Scan for the cell matching the given text and deliver its (X, Y) coordinate at center. 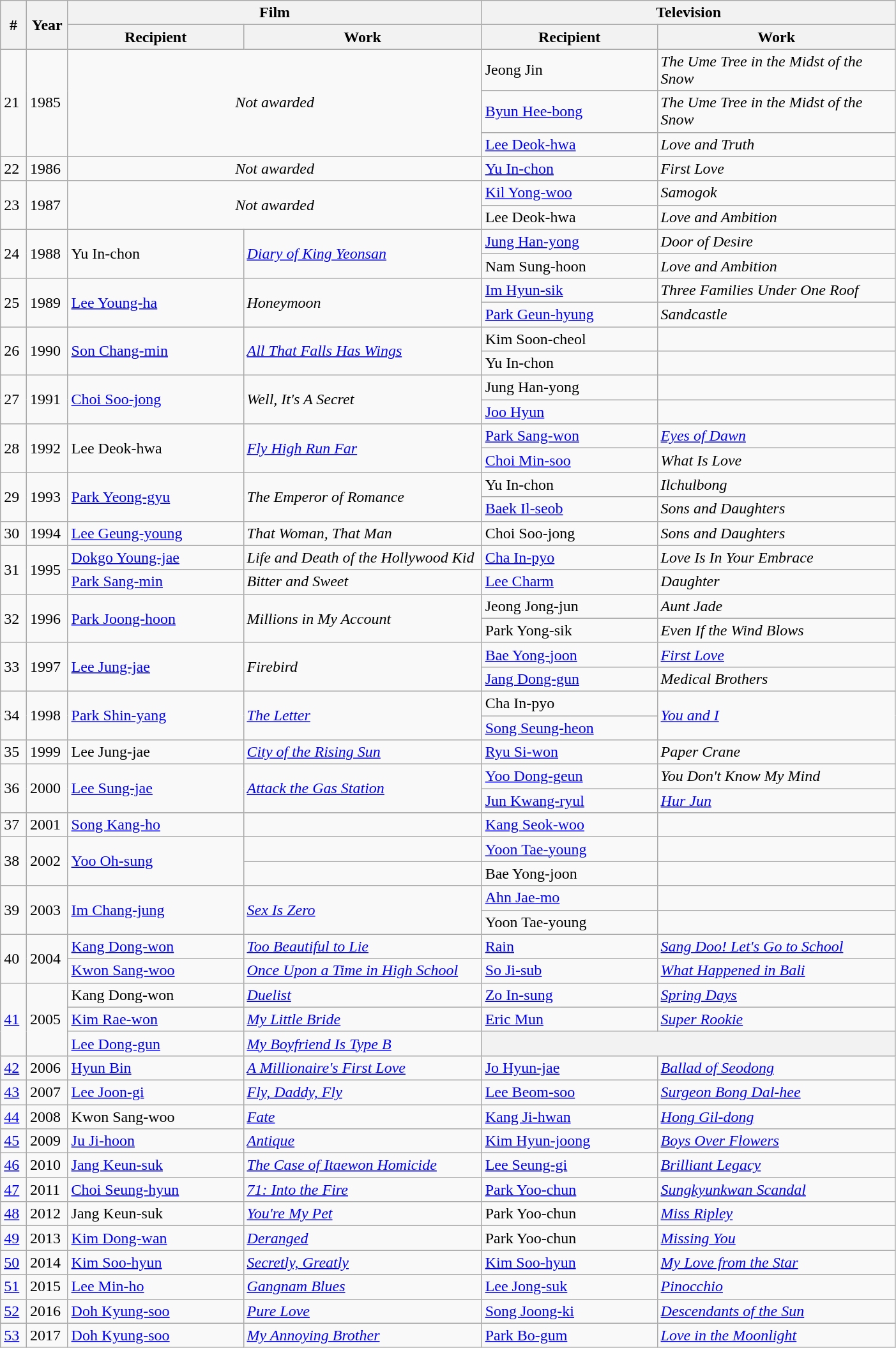
2012 (47, 1214)
44 (14, 1117)
Love and Truth (777, 144)
1990 (47, 351)
1988 (47, 254)
Jang Dong-gun (570, 679)
Even If the Wind Blows (777, 630)
Sungkyunkwan Scandal (777, 1190)
Choi Seung-hyun (156, 1190)
What Happened in Bali (777, 971)
Lee Seung-gi (570, 1165)
Samogok (777, 193)
Firebird (363, 667)
Missing You (777, 1238)
Jeong Jin (570, 70)
46 (14, 1165)
Millions in My Account (363, 618)
Boys Over Flowers (777, 1141)
2016 (47, 1311)
2015 (47, 1287)
29 (14, 497)
Lee Beom-soo (570, 1092)
Song Seung-heon (570, 727)
39 (14, 910)
Lee Charm (570, 582)
1992 (47, 448)
The Emperor of Romance (363, 497)
45 (14, 1141)
Joo Hyun (570, 412)
Well, It's A Secret (363, 400)
Kang Ji-hwan (570, 1117)
Once Upon a Time in High School (363, 971)
Love in the Moonlight (777, 1335)
Nam Sung-hoon (570, 266)
Bitter and Sweet (363, 582)
Lee Joon-gi (156, 1092)
Super Rookie (777, 1019)
Hur Jun (777, 801)
My Boyfriend Is Type B (363, 1043)
What Is Love (777, 460)
21 (14, 103)
42 (14, 1068)
Lee Jong-suk (570, 1287)
1987 (47, 205)
Kim Rae-won (156, 1019)
Dokgo Young-jae (156, 557)
# (14, 25)
Paper Crane (777, 752)
Kim Dong-wan (156, 1238)
My Little Bride (363, 1019)
2001 (47, 825)
Yoo Oh-sung (156, 861)
43 (14, 1092)
Love Is In Your Embrace (777, 557)
1989 (47, 302)
Choi Min-soo (570, 460)
A Millionaire's First Love (363, 1068)
2002 (47, 861)
Park Shin-yang (156, 715)
30 (14, 533)
Gangnam Blues (363, 1287)
Kim Hyun-joong (570, 1141)
Attack the Gas Station (363, 789)
My Annoying Brother (363, 1335)
33 (14, 667)
1996 (47, 618)
Kim Soon-cheol (570, 339)
52 (14, 1311)
Hyun Bin (156, 1068)
Rain (570, 946)
Aunt Jade (777, 606)
Ahn Jae-mo (570, 898)
1998 (47, 715)
Baek Il-seob (570, 509)
Brilliant Legacy (777, 1165)
Hong Gil-dong (777, 1117)
Byun Hee-bong (570, 111)
Deranged (363, 1238)
2010 (47, 1165)
Lee Min-ho (156, 1287)
71: Into the Fire (363, 1190)
Television (688, 13)
Spring Days (777, 995)
Fly High Run Far (363, 448)
Sang Doo! Let's Go to School (777, 946)
Pure Love (363, 1311)
25 (14, 302)
The Case of Itaewon Homicide (363, 1165)
So Ji-sub (570, 971)
Three Families Under One Roof (777, 290)
Door of Desire (777, 241)
All That Falls Has Wings (363, 351)
Kang Seok-woo (570, 825)
22 (14, 169)
Lee Young-ha (156, 302)
41 (14, 1019)
Duelist (363, 995)
Miss Ripley (777, 1214)
37 (14, 825)
34 (14, 715)
24 (14, 254)
Antique (363, 1141)
36 (14, 789)
Surgeon Bong Dal-hee (777, 1092)
Park Sang-min (156, 582)
26 (14, 351)
Song Joong-ki (570, 1311)
Lee Geung-young (156, 533)
1994 (47, 533)
2000 (47, 789)
Life and Death of the Hollywood Kid (363, 557)
2006 (47, 1068)
Honeymoon (363, 302)
Park Sang-won (570, 436)
27 (14, 400)
Film (275, 13)
1999 (47, 752)
Eyes of Dawn (777, 436)
49 (14, 1238)
1997 (47, 667)
38 (14, 861)
Sex Is Zero (363, 910)
Ryu Si-won (570, 752)
You Don't Know My Mind (777, 776)
1985 (47, 103)
My Love from the Star (777, 1262)
28 (14, 448)
2011 (47, 1190)
Pinocchio (777, 1287)
2014 (47, 1262)
The Letter (363, 715)
35 (14, 752)
Medical Brothers (777, 679)
Fly, Daddy, Fly (363, 1092)
47 (14, 1190)
Jo Hyun-jae (570, 1068)
Eric Mun (570, 1019)
Im Hyun-sik (570, 290)
40 (14, 958)
Jun Kwang-ryul (570, 801)
Ilchulbong (777, 485)
53 (14, 1335)
Daughter (777, 582)
2009 (47, 1141)
Im Chang-jung (156, 910)
Park Yeong-gyu (156, 497)
1995 (47, 570)
Secretly, Greatly (363, 1262)
Song Kang-ho (156, 825)
Year (47, 25)
Ballad of Seodong (777, 1068)
2008 (47, 1117)
Lee Dong-gun (156, 1043)
2017 (47, 1335)
31 (14, 570)
2004 (47, 958)
Sandcastle (777, 314)
1991 (47, 400)
Lee Sung-jae (156, 789)
Ju Ji-hoon (156, 1141)
You're My Pet (363, 1214)
Park Joong-hoon (156, 618)
2013 (47, 1238)
Descendants of the Sun (777, 1311)
51 (14, 1287)
50 (14, 1262)
City of the Rising Sun (363, 752)
You and I (777, 715)
Diary of King Yeonsan (363, 254)
1986 (47, 169)
Son Chang-min (156, 351)
Yoo Dong-geun (570, 776)
Too Beautiful to Lie (363, 946)
Jeong Jong-jun (570, 606)
48 (14, 1214)
2007 (47, 1092)
2005 (47, 1019)
Kil Yong-woo (570, 193)
23 (14, 205)
Zo In-sung (570, 995)
Park Geun-hyung (570, 314)
Park Bo-gum (570, 1335)
32 (14, 618)
2003 (47, 910)
Fate (363, 1117)
Park Yong-sik (570, 630)
1993 (47, 497)
That Woman, That Man (363, 533)
